Return (X, Y) of the center of cell containing provided text 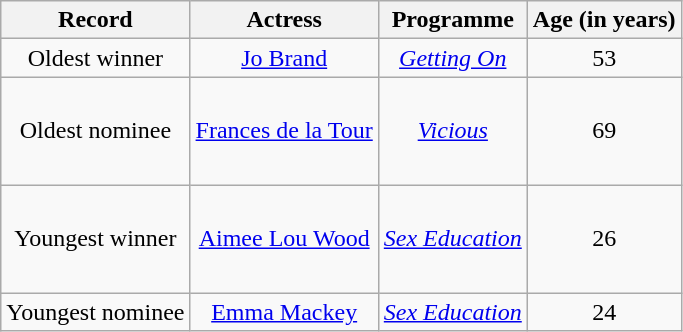
Youngest winner (96, 239)
Getting On (452, 58)
Youngest nominee (96, 312)
69 (604, 131)
24 (604, 312)
Programme (452, 20)
Frances de la Tour (284, 131)
Oldest nominee (96, 131)
Age (in years) (604, 20)
Vicious (452, 131)
Emma Mackey (284, 312)
Record (96, 20)
Aimee Lou Wood (284, 239)
Actress (284, 20)
26 (604, 239)
Jo Brand (284, 58)
53 (604, 58)
Oldest winner (96, 58)
